Output the [x, y] coordinate of the center of the cell containing the given text.  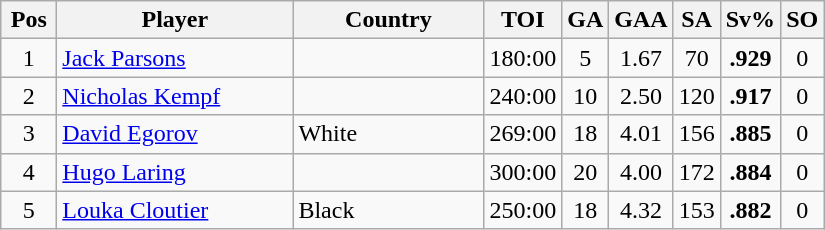
4.00 [641, 172]
Country [388, 20]
.884 [750, 172]
GAA [641, 20]
Hugo Laring [175, 172]
White [388, 134]
SO [802, 20]
2 [29, 96]
20 [586, 172]
2.50 [641, 96]
David Egorov [175, 134]
172 [696, 172]
.882 [750, 210]
Black [388, 210]
10 [586, 96]
Sv% [750, 20]
156 [696, 134]
.885 [750, 134]
Jack Parsons [175, 58]
250:00 [523, 210]
1 [29, 58]
1.67 [641, 58]
GA [586, 20]
300:00 [523, 172]
120 [696, 96]
4 [29, 172]
SA [696, 20]
4.32 [641, 210]
Player [175, 20]
3 [29, 134]
TOI [523, 20]
.917 [750, 96]
.929 [750, 58]
240:00 [523, 96]
70 [696, 58]
Louka Cloutier [175, 210]
153 [696, 210]
Pos [29, 20]
269:00 [523, 134]
180:00 [523, 58]
4.01 [641, 134]
Nicholas Kempf [175, 96]
